Scan for the cell matching the given text and deliver its [X, Y] coordinate at center. 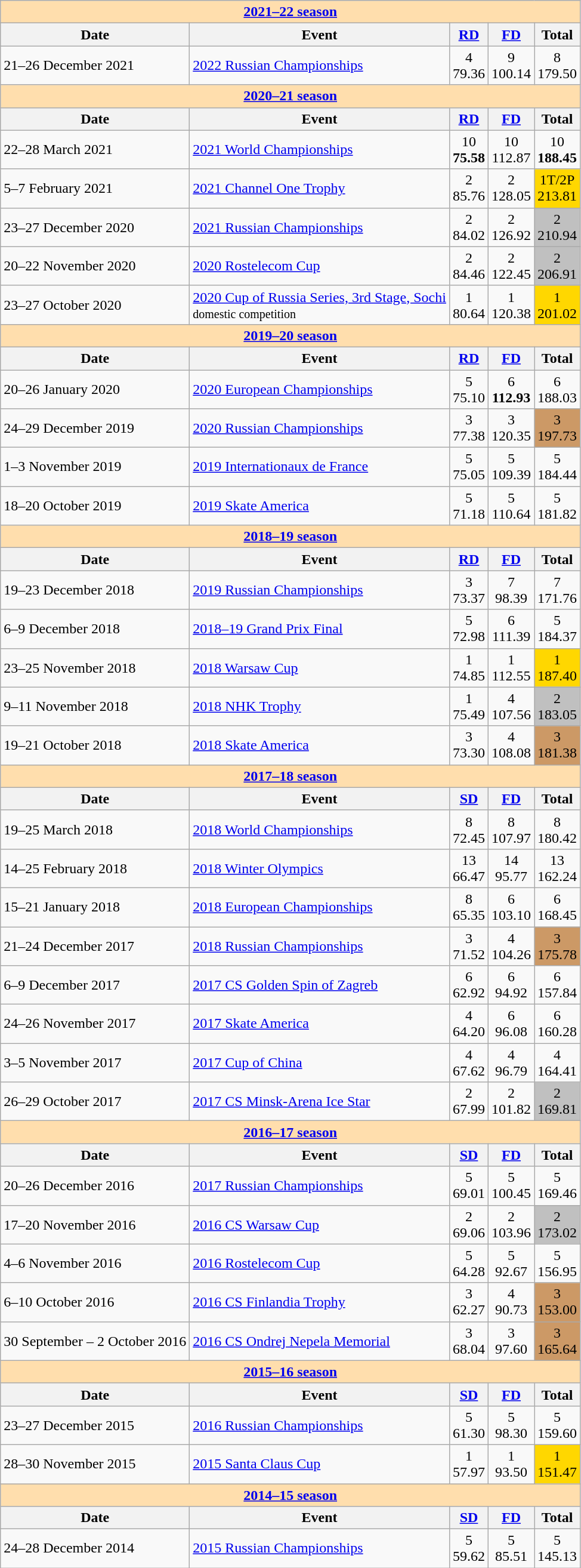
2018 NHK Trophy [320, 707]
2 85.76 [469, 189]
7 171.76 [557, 590]
1 151.47 [557, 1464]
2021 Russian Championships [320, 227]
5–7 February 2021 [95, 189]
2018 European Championships [320, 907]
5 156.95 [557, 1263]
3 175.78 [557, 945]
2 210.94 [557, 227]
15–21 January 2018 [95, 907]
10 188.45 [557, 149]
5 110.64 [512, 506]
1 74.85 [469, 667]
2016 CS Finlandia Trophy [320, 1302]
2021–22 season [290, 12]
3 97.60 [512, 1341]
5 181.82 [557, 506]
2018 Skate America [320, 745]
8 179.50 [557, 66]
6 188.03 [557, 389]
5 184.37 [557, 629]
2017 Russian Championships [320, 1185]
20–26 December 2016 [95, 1185]
17–20 November 2016 [95, 1225]
2018–19 Grand Prix Final [320, 629]
8 180.42 [557, 830]
5 72.98 [469, 629]
20–22 November 2020 [95, 266]
1 75.49 [469, 707]
2020 Cup of Russia Series, 3rd Stage, Sochi domestic competition [320, 304]
2017 CS Minsk-Arena Ice Star [320, 1102]
5 184.44 [557, 467]
2015 Santa Claus Cup [320, 1464]
6–9 December 2017 [95, 985]
4 164.41 [557, 1062]
2020–21 season [290, 96]
2 173.02 [557, 1225]
2 126.92 [512, 227]
2016–17 season [290, 1132]
23–27 December 2020 [95, 227]
4 90.73 [512, 1302]
6 103.10 [512, 907]
5 145.13 [557, 1548]
28–30 November 2015 [95, 1464]
4 107.56 [512, 707]
4 67.62 [469, 1062]
5 59.62 [469, 1548]
4 96.79 [512, 1062]
5 75.05 [469, 467]
20–26 January 2020 [95, 389]
6 94.92 [512, 985]
2 84.46 [469, 266]
3 73.30 [469, 745]
14–25 February 2018 [95, 868]
2018 Warsaw Cup [320, 667]
2020 European Championships [320, 389]
10 75.58 [469, 149]
2 67.99 [469, 1102]
1T/2P 213.81 [557, 189]
23–27 December 2015 [95, 1425]
6 111.39 [512, 629]
19–21 October 2018 [95, 745]
2017 Cup of China [320, 1062]
5 159.60 [557, 1425]
2020 Russian Championships [320, 429]
2 169.81 [557, 1102]
8 65.35 [469, 907]
3 165.64 [557, 1341]
24–29 December 2019 [95, 429]
8 107.97 [512, 830]
2016 Russian Championships [320, 1425]
1 120.38 [512, 304]
6 112.93 [512, 389]
5 92.67 [512, 1263]
6 160.28 [557, 1024]
3 181.38 [557, 745]
5 75.10 [469, 389]
5 169.46 [557, 1185]
2 84.02 [469, 227]
2019–20 season [290, 335]
2018–19 season [290, 537]
24–26 November 2017 [95, 1024]
2021 Channel One Trophy [320, 189]
2 128.05 [512, 189]
18–20 October 2019 [95, 506]
6 168.45 [557, 907]
9 100.14 [512, 66]
2016 CS Warsaw Cup [320, 1225]
1 112.55 [512, 667]
3 153.00 [557, 1302]
2 101.82 [512, 1102]
26–29 October 2017 [95, 1102]
2014–15 season [290, 1495]
5 85.51 [512, 1548]
8 72.45 [469, 830]
3 73.37 [469, 590]
2021 World Championships [320, 149]
5 109.39 [512, 467]
1 187.40 [557, 667]
1 93.50 [512, 1464]
2 122.45 [512, 266]
22–28 March 2021 [95, 149]
2018 Russian Championships [320, 945]
4 108.08 [512, 745]
2019 Skate America [320, 506]
6 96.08 [512, 1024]
7 98.39 [512, 590]
23–25 November 2018 [95, 667]
2018 Winter Olympics [320, 868]
2017 CS Golden Spin of Zagreb [320, 985]
3 120.35 [512, 429]
3 71.52 [469, 945]
1 201.02 [557, 304]
1 80.64 [469, 304]
2016 CS Ondrej Nepela Memorial [320, 1341]
6–10 October 2016 [95, 1302]
2018 World Championships [320, 830]
13 66.47 [469, 868]
10 112.87 [512, 149]
5 64.28 [469, 1263]
2015–16 season [290, 1372]
2020 Rostelecom Cup [320, 266]
1–3 November 2019 [95, 467]
30 September – 2 October 2016 [95, 1341]
3 197.73 [557, 429]
2 206.91 [557, 266]
2019 Internationaux de France [320, 467]
2017 Skate America [320, 1024]
2 183.05 [557, 707]
4 79.36 [469, 66]
2016 Rostelecom Cup [320, 1263]
1 57.97 [469, 1464]
3 77.38 [469, 429]
2017–18 season [290, 776]
5 71.18 [469, 506]
24–28 December 2014 [95, 1548]
9–11 November 2018 [95, 707]
2022 Russian Championships [320, 66]
6–9 December 2018 [95, 629]
2 69.06 [469, 1225]
23–27 October 2020 [95, 304]
5 100.45 [512, 1185]
19–23 December 2018 [95, 590]
3 62.27 [469, 1302]
2 103.96 [512, 1225]
3 68.04 [469, 1341]
21–26 December 2021 [95, 66]
3–5 November 2017 [95, 1062]
2015 Russian Championships [320, 1548]
5 98.30 [512, 1425]
5 69.01 [469, 1185]
21–24 December 2017 [95, 945]
4–6 November 2016 [95, 1263]
6 157.84 [557, 985]
4 104.26 [512, 945]
19–25 March 2018 [95, 830]
5 61.30 [469, 1425]
2019 Russian Championships [320, 590]
13 162.24 [557, 868]
4 64.20 [469, 1024]
6 62.92 [469, 985]
14 95.77 [512, 868]
